Detect which cell encompasses the target text, then output its [X, Y] center coordinate. 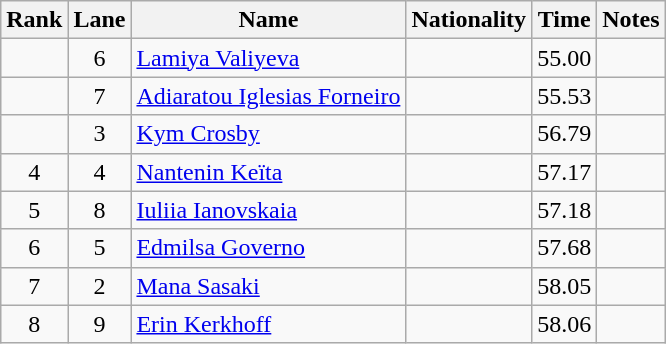
57.18 [564, 210]
3 [100, 134]
Iuliia Ianovskaia [268, 210]
58.05 [564, 286]
Kym Crosby [268, 134]
Erin Kerkhoff [268, 324]
58.06 [564, 324]
Time [564, 20]
55.53 [564, 96]
57.17 [564, 172]
Nantenin Keïta [268, 172]
Mana Sasaki [268, 286]
9 [100, 324]
Edmilsa Governo [268, 248]
55.00 [564, 58]
Notes [631, 20]
56.79 [564, 134]
Rank [34, 20]
Name [268, 20]
57.68 [564, 248]
2 [100, 286]
Lamiya Valiyeva [268, 58]
Adiaratou Iglesias Forneiro [268, 96]
Lane [100, 20]
Nationality [469, 20]
